Identify which cell holds the provided text, then report its [x, y] central coordinate. 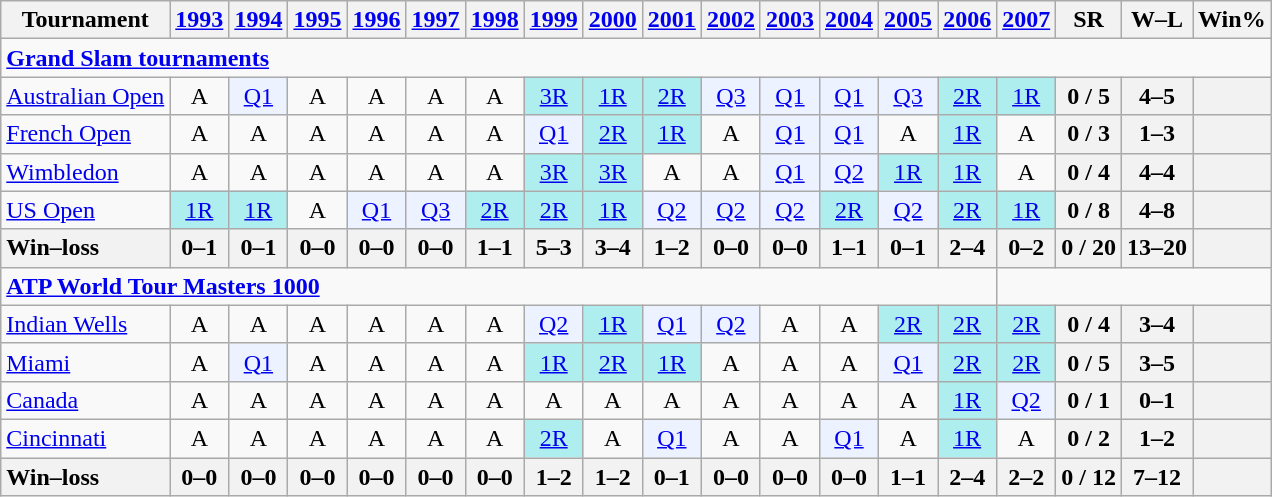
3–5 [1156, 362]
0 / 12 [1089, 477]
0 / 2 [1089, 438]
0 / 1 [1089, 400]
2–2 [1026, 477]
1995 [318, 20]
2002 [730, 20]
2003 [790, 20]
SR [1089, 20]
Win% [1232, 20]
W–L [1156, 20]
US Open [86, 210]
0 / 8 [1089, 210]
Tournament [86, 20]
Grand Slam tournaments [636, 58]
1999 [554, 20]
2007 [1026, 20]
2004 [848, 20]
0 / 3 [1089, 134]
4–5 [1156, 96]
0 / 20 [1089, 248]
Australian Open [86, 96]
0–2 [1026, 248]
1994 [258, 20]
Cincinnati [86, 438]
1997 [436, 20]
ATP World Tour Masters 1000 [499, 286]
1998 [494, 20]
2005 [908, 20]
7–12 [1156, 477]
French Open [86, 134]
2000 [612, 20]
1996 [376, 20]
Indian Wells [86, 324]
2001 [672, 20]
Wimbledon [86, 172]
Canada [86, 400]
13–20 [1156, 248]
4–8 [1156, 210]
1993 [200, 20]
1–3 [1156, 134]
Miami [86, 362]
2006 [968, 20]
5–3 [554, 248]
4–4 [1156, 172]
